For the text-containing cell, return its midpoint in (x, y) coordinate format. 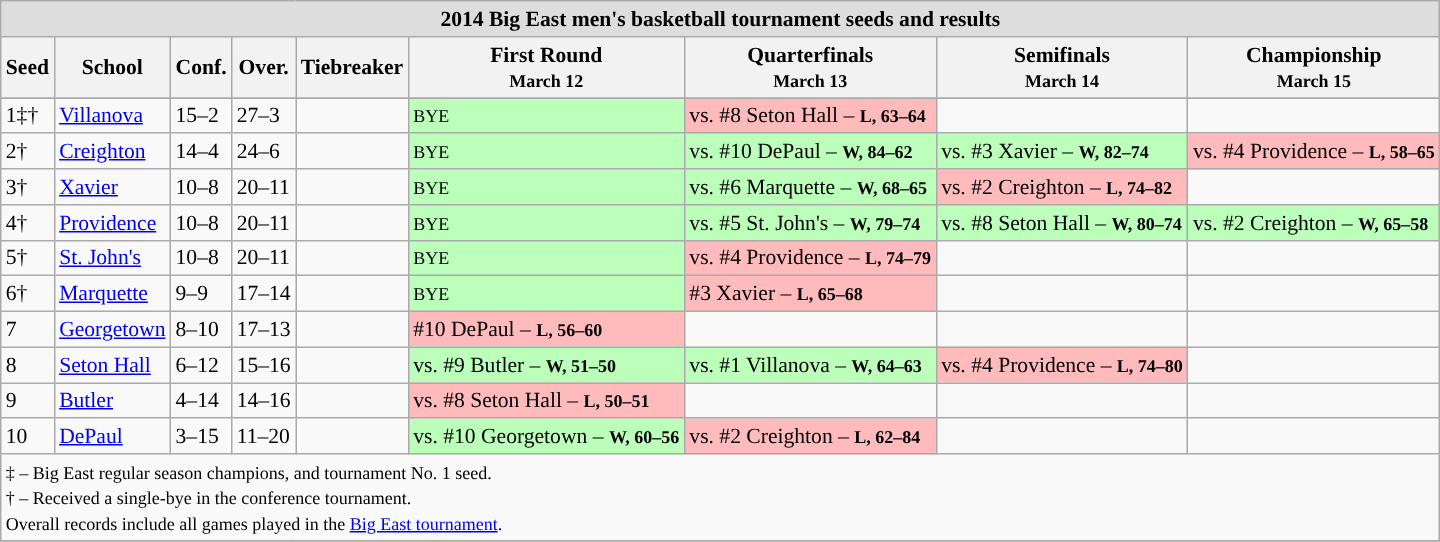
#3 Xavier – L, 65–68 (810, 294)
15–2 (202, 116)
vs. #2 Creighton – L, 62–84 (810, 437)
School (112, 68)
5† (28, 258)
24–6 (264, 152)
QuarterfinalsMarch 13 (810, 68)
ChampionshipMarch 15 (1314, 68)
Seed (28, 68)
vs. #10 DePaul – W, 84–62 (810, 152)
9 (28, 401)
2† (28, 152)
vs. #8 Seton Hall – L, 50–51 (546, 401)
27–3 (264, 116)
4† (28, 223)
#10 DePaul – L, 56–60 (546, 330)
DePaul (112, 437)
8 (28, 365)
17–14 (264, 294)
Marquette (112, 294)
Georgetown (112, 330)
Villanova (112, 116)
vs. #2 Creighton – L, 74–82 (1062, 187)
vs. #10 Georgetown – W, 60–56 (546, 437)
17–13 (264, 330)
vs. #9 Butler – W, 51–50 (546, 365)
vs. #8 Seton Hall – W, 80–74 (1062, 223)
15–16 (264, 365)
St. John's (112, 258)
vs. #1 Villanova – W, 64–63 (810, 365)
Tiebreaker (352, 68)
Xavier (112, 187)
vs. #4 Providence – L, 74–80 (1062, 365)
vs. #2 Creighton – W, 65–58 (1314, 223)
14–4 (202, 152)
9–9 (202, 294)
4–14 (202, 401)
First RoundMarch 12 (546, 68)
vs. #8 Seton Hall – L, 63–64 (810, 116)
vs. #4 Providence – L, 58–65 (1314, 152)
vs. #3 Xavier – W, 82–74 (1062, 152)
SemifinalsMarch 14 (1062, 68)
Butler (112, 401)
Seton Hall (112, 365)
8–10 (202, 330)
vs. #6 Marquette – W, 68–65 (810, 187)
10 (28, 437)
2014 Big East men's basketball tournament seeds and results (720, 19)
1‡† (28, 116)
7 (28, 330)
Conf. (202, 68)
6–12 (202, 365)
14–16 (264, 401)
vs. #5 St. John's – W, 79–74 (810, 223)
3–15 (202, 437)
6† (28, 294)
vs. #4 Providence – L, 74–79 (810, 258)
3† (28, 187)
Providence (112, 223)
11–20 (264, 437)
Over. (264, 68)
Creighton (112, 152)
